Return the (X, Y) coordinate for the center point of the cell that contains the specified text.  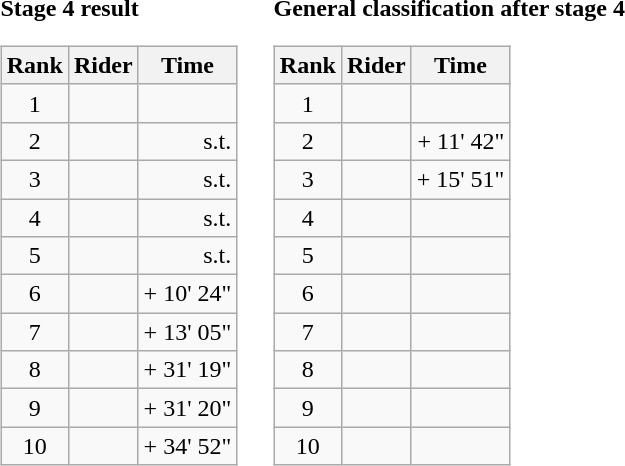
+ 34' 52" (188, 446)
+ 13' 05" (188, 332)
+ 11' 42" (460, 141)
+ 15' 51" (460, 179)
+ 31' 20" (188, 408)
+ 10' 24" (188, 294)
+ 31' 19" (188, 370)
